From the cell containing the given text, extract its center point as [x, y] coordinate. 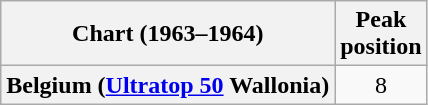
Chart (1963–1964) [168, 34]
Peakposition [381, 34]
8 [381, 85]
Belgium (Ultratop 50 Wallonia) [168, 85]
